Provide the (x, y) coordinate of the cell's center where the given text is located.  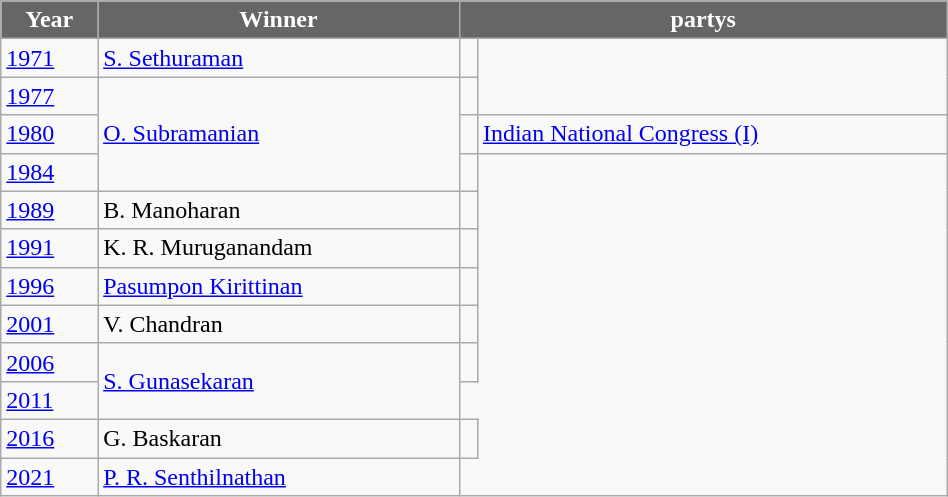
O. Subramanian (279, 134)
S. Gunasekaran (279, 381)
1977 (50, 96)
P. R. Senthilnathan (279, 477)
1971 (50, 58)
2001 (50, 324)
S. Sethuraman (279, 58)
Pasumpon Kirittinan (279, 286)
B. Manoharan (279, 210)
Winner (279, 20)
Year (50, 20)
1989 (50, 210)
1991 (50, 248)
1996 (50, 286)
Indian National Congress (I) (712, 134)
2006 (50, 362)
1984 (50, 172)
2011 (50, 400)
K. R. Muruganandam (279, 248)
2016 (50, 438)
V. Chandran (279, 324)
G. Baskaran (279, 438)
partys (703, 20)
1980 (50, 134)
2021 (50, 477)
